Search for the cell housing the specified text and yield its [X, Y] center coordinate. 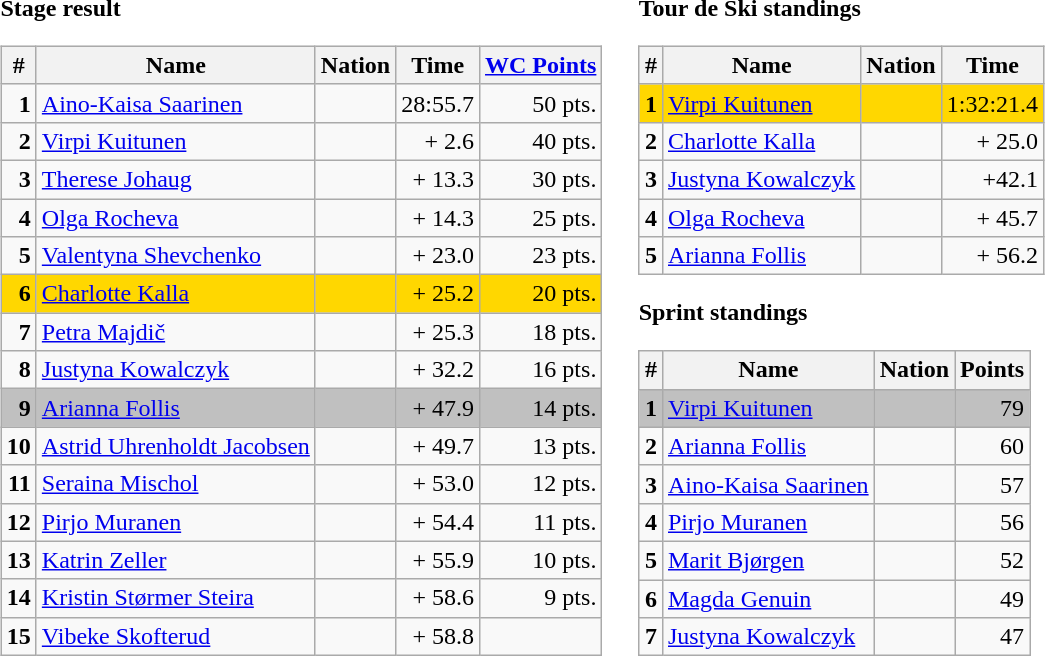
+42.1 [992, 179]
11 [18, 484]
56 [992, 522]
+ 25.3 [438, 332]
12 [18, 522]
Kristin Størmer Steira [176, 598]
52 [992, 560]
+ 32.2 [438, 370]
WC Points [540, 65]
Magda Genuin [768, 599]
14 [18, 598]
Petra Majdič [176, 332]
57 [992, 484]
20 pts. [540, 294]
60 [992, 446]
+ 25.2 [438, 294]
+ 45.7 [992, 217]
+ 58.6 [438, 598]
+ 58.8 [438, 636]
23 pts. [540, 256]
9 pts. [540, 598]
50 pts. [540, 103]
30 pts. [540, 179]
+ 14.3 [438, 217]
79 [992, 408]
1:32:21.4 [992, 103]
Vibeke Skofterud [176, 636]
+ 25.0 [992, 141]
11 pts. [540, 522]
+ 54.4 [438, 522]
47 [992, 637]
+ 23.0 [438, 256]
9 [18, 408]
Therese Johaug [176, 179]
+ 2.6 [438, 141]
Points [992, 370]
+ 47.9 [438, 408]
15 [18, 636]
10 [18, 446]
28:55.7 [438, 103]
49 [992, 599]
+ 49.7 [438, 446]
14 pts. [540, 408]
+ 13.3 [438, 179]
Katrin Zeller [176, 560]
Seraina Mischol [176, 484]
+ 55.9 [438, 560]
8 [18, 370]
13 [18, 560]
+ 53.0 [438, 484]
40 pts. [540, 141]
13 pts. [540, 446]
+ 56.2 [992, 256]
12 pts. [540, 484]
Astrid Uhrenholdt Jacobsen [176, 446]
16 pts. [540, 370]
25 pts. [540, 217]
Valentyna Shevchenko [176, 256]
18 pts. [540, 332]
10 pts. [540, 560]
Marit Bjørgen [768, 560]
